Identify which cell holds the provided text, then report its [x, y] central coordinate. 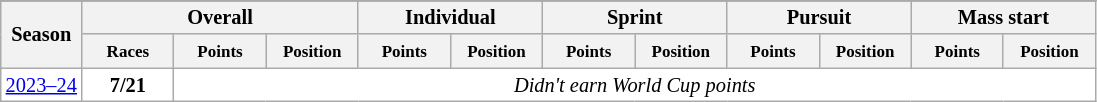
Didn't earn World Cup points [635, 85]
Races [128, 51]
Sprint [635, 17]
7/21 [128, 85]
2023–24 [42, 85]
Overall [220, 17]
Pursuit [819, 17]
Season [42, 34]
Mass start [1003, 17]
Individual [450, 17]
